Scan for the cell matching the given text and deliver its [x, y] coordinate at center. 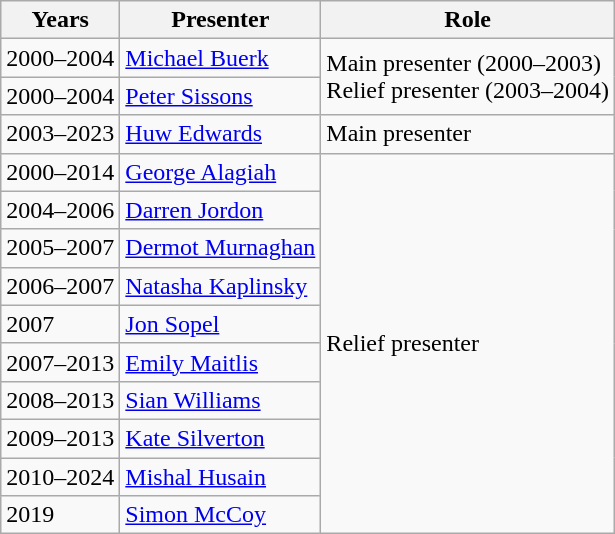
Main presenter (2000–2003)Relief presenter (2003–2004) [468, 77]
Jon Sopel [220, 324]
Relief presenter [468, 344]
2007 [60, 324]
2005–2007 [60, 248]
George Alagiah [220, 172]
2006–2007 [60, 286]
Years [60, 20]
Michael Buerk [220, 58]
Huw Edwards [220, 134]
Main presenter [468, 134]
Simon McCoy [220, 515]
Natasha Kaplinsky [220, 286]
Role [468, 20]
Kate Silverton [220, 438]
2009–2013 [60, 438]
Emily Maitlis [220, 362]
2010–2024 [60, 477]
Presenter [220, 20]
Sian Williams [220, 400]
Peter Sissons [220, 96]
Darren Jordon [220, 210]
Dermot Murnaghan [220, 248]
2003–2023 [60, 134]
2004–2006 [60, 210]
Mishal Husain [220, 477]
2000–2014 [60, 172]
2019 [60, 515]
2007–2013 [60, 362]
2008–2013 [60, 400]
